For the text-containing cell, return its midpoint in [x, y] coordinate format. 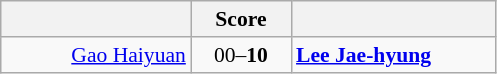
Gao Haiyuan [96, 55]
Score [241, 19]
Lee Jae-hyung [394, 55]
00–10 [241, 55]
